From the cell containing the given text, extract its center point as (x, y) coordinate. 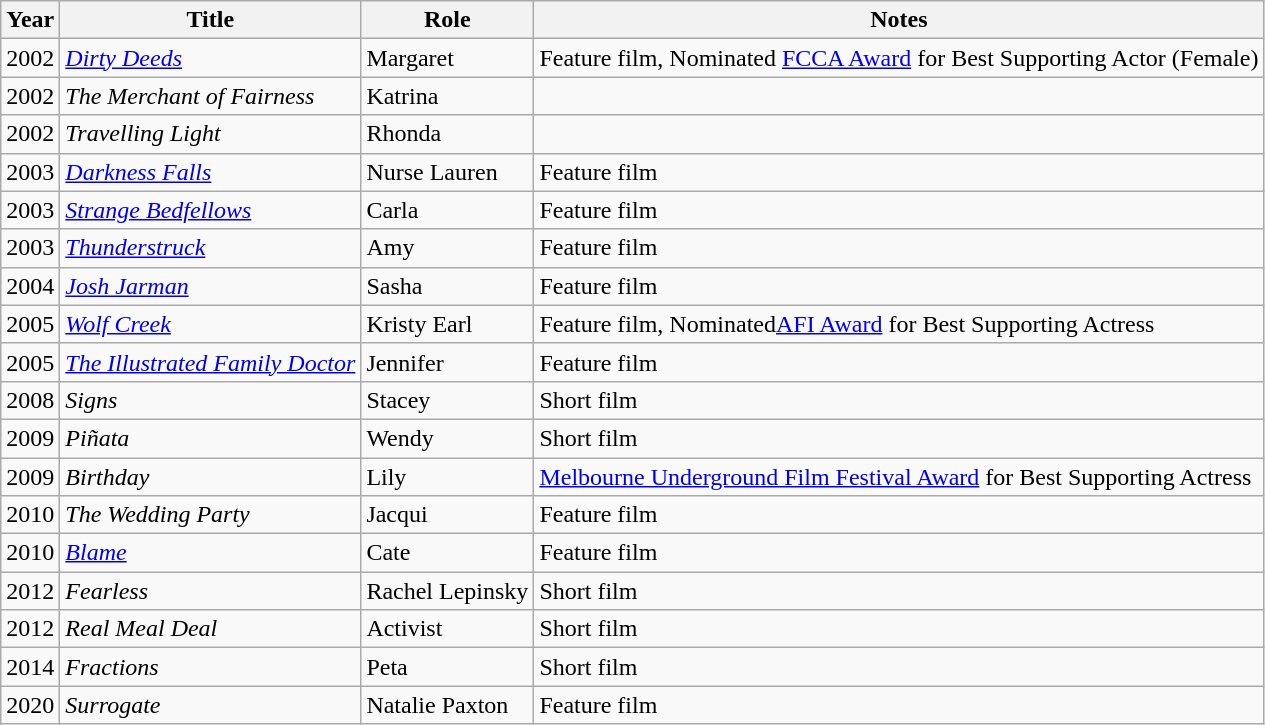
Sasha (448, 286)
Margaret (448, 58)
Wolf Creek (210, 324)
Strange Bedfellows (210, 210)
Feature film, NominatedAFI Award for Best Supporting Actress (899, 324)
Cate (448, 553)
Melbourne Underground Film Festival Award for Best Supporting Actress (899, 477)
2020 (30, 705)
Rhonda (448, 134)
Piñata (210, 438)
Role (448, 20)
Year (30, 20)
Katrina (448, 96)
Activist (448, 629)
Birthday (210, 477)
Darkness Falls (210, 172)
The Illustrated Family Doctor (210, 362)
Surrogate (210, 705)
Rachel Lepinsky (448, 591)
Kristy Earl (448, 324)
Fearless (210, 591)
Jennifer (448, 362)
Nurse Lauren (448, 172)
The Wedding Party (210, 515)
Thunderstruck (210, 248)
Peta (448, 667)
The Merchant of Fairness (210, 96)
Signs (210, 400)
Blame (210, 553)
Carla (448, 210)
Notes (899, 20)
2014 (30, 667)
Amy (448, 248)
Lily (448, 477)
Stacey (448, 400)
Natalie Paxton (448, 705)
Real Meal Deal (210, 629)
Dirty Deeds (210, 58)
Jacqui (448, 515)
Feature film, Nominated FCCA Award for Best Supporting Actor (Female) (899, 58)
2004 (30, 286)
Travelling Light (210, 134)
Josh Jarman (210, 286)
2008 (30, 400)
Fractions (210, 667)
Wendy (448, 438)
Title (210, 20)
